For the text-containing cell, return its midpoint in (x, y) coordinate format. 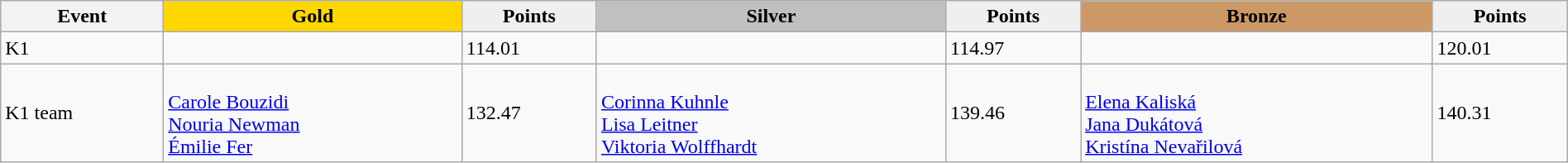
114.97 (1012, 48)
Carole BouzidiNouria NewmanÉmilie Fer (313, 113)
Elena KaliskáJana DukátováKristína Nevařilová (1257, 113)
Bronze (1257, 17)
Gold (313, 17)
K1 (83, 48)
K1 team (83, 113)
120.01 (1500, 48)
Silver (771, 17)
132.47 (529, 113)
Corinna KuhnleLisa LeitnerViktoria Wolffhardt (771, 113)
140.31 (1500, 113)
Event (83, 17)
114.01 (529, 48)
139.46 (1012, 113)
